Identify which cell holds the provided text, then report its [x, y] central coordinate. 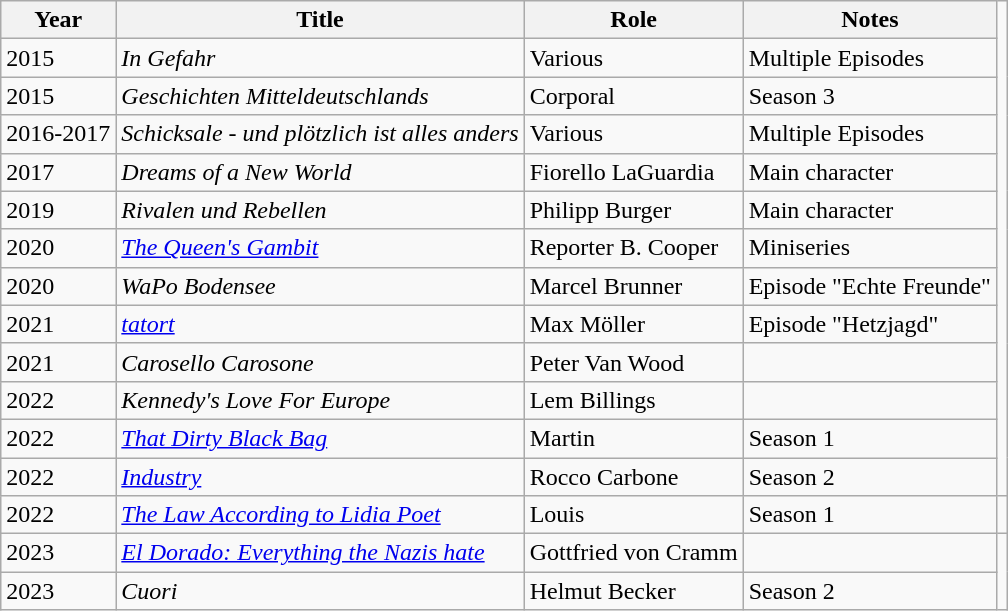
Reporter B. Cooper [634, 248]
The Queen's Gambit [320, 248]
Notes [870, 20]
Episode "Hetzjagd" [870, 324]
2019 [58, 210]
Marcel Brunner [634, 286]
Max Möller [634, 324]
That Dirty Black Bag [320, 438]
Title [320, 20]
Martin [634, 438]
Episode "Echte Freunde" [870, 286]
Philipp Burger [634, 210]
Louis [634, 515]
In Gefahr [320, 58]
Rivalen und Rebellen [320, 210]
Rocco Carbone [634, 477]
Fiorello LaGuardia [634, 172]
Carosello Carosone [320, 362]
2017 [58, 172]
Cuori [320, 591]
Year [58, 20]
Dreams of a New World [320, 172]
Miniseries [870, 248]
2016-2017 [58, 134]
WaPo Bodensee [320, 286]
Helmut Becker [634, 591]
Gottfried von Cramm [634, 553]
Geschichten Mitteldeutschlands [320, 96]
Lem Billings [634, 400]
El Dorado: Everything the Nazis hate [320, 553]
Season 3 [870, 96]
Industry [320, 477]
Corporal [634, 96]
Schicksale - und plötzlich ist alles anders [320, 134]
Kennedy's Love For Europe [320, 400]
Peter Van Wood [634, 362]
The Law According to Lidia Poet [320, 515]
tatort [320, 324]
Role [634, 20]
